For the text-containing cell, return its midpoint in [X, Y] coordinate format. 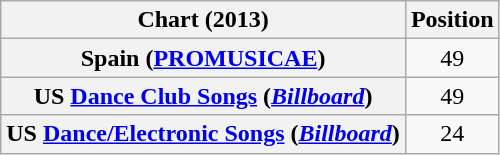
Position [452, 20]
Spain (PROMUSICAE) [204, 58]
Chart (2013) [204, 20]
US Dance Club Songs (Billboard) [204, 96]
US Dance/Electronic Songs (Billboard) [204, 134]
24 [452, 134]
